Determine the [x, y] coordinate at the center of the cell enclosing the given text.  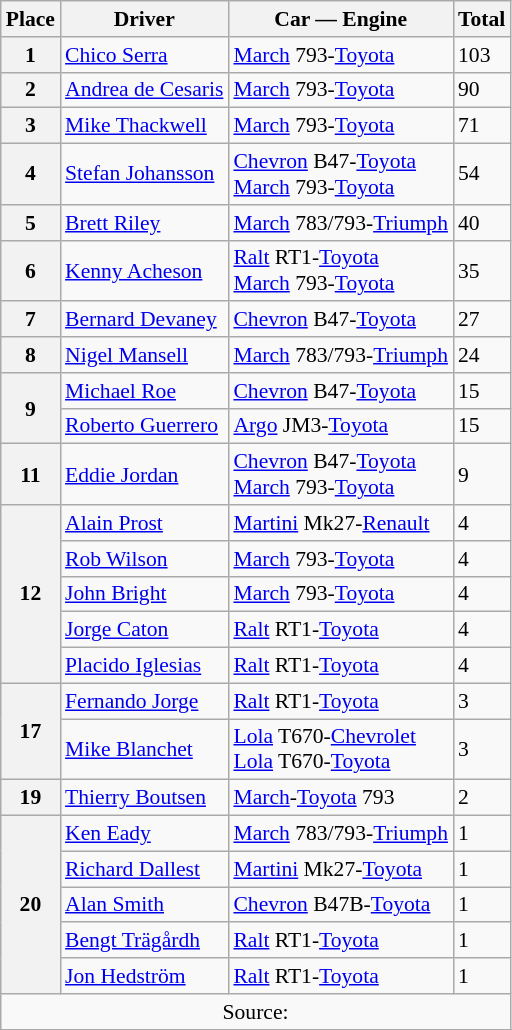
Bengt Trägårdh [144, 941]
Kenny Acheson [144, 270]
Bernard Devaney [144, 320]
Martini Mk27-Renault [340, 523]
Driver [144, 19]
Alain Prost [144, 523]
5 [30, 223]
6 [30, 270]
Rob Wilson [144, 559]
Michael Roe [144, 391]
March-Toyota 793 [340, 798]
7 [30, 320]
19 [30, 798]
35 [482, 270]
Argo JM3-Toyota [340, 426]
Car — Engine [340, 19]
Thierry Boutsen [144, 798]
11 [30, 474]
Brett Riley [144, 223]
Stefan Johansson [144, 174]
103 [482, 55]
71 [482, 126]
John Bright [144, 594]
Ralt RT1-Toyota March 793-Toyota [340, 270]
Lola T670-Chevrolet Lola T670-Toyota [340, 750]
Nigel Mansell [144, 355]
17 [30, 732]
54 [482, 174]
8 [30, 355]
Jon Hedström [144, 976]
Mike Blanchet [144, 750]
Andrea de Cesaris [144, 90]
Richard Dallest [144, 869]
Ken Eady [144, 834]
20 [30, 905]
Source: [256, 1012]
Fernando Jorge [144, 701]
Roberto Guerrero [144, 426]
Martini Mk27-Toyota [340, 869]
12 [30, 594]
Place [30, 19]
Eddie Jordan [144, 474]
Chico Serra [144, 55]
Chevron B47B-Toyota [340, 905]
40 [482, 223]
Total [482, 19]
Alan Smith [144, 905]
24 [482, 355]
Placido Iglesias [144, 666]
90 [482, 90]
27 [482, 320]
Jorge Caton [144, 630]
Mike Thackwell [144, 126]
